From the cell containing the given text, extract its center point as (x, y) coordinate. 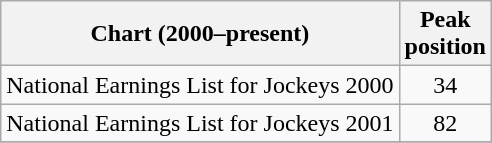
82 (445, 123)
34 (445, 85)
Peakposition (445, 34)
National Earnings List for Jockeys 2000 (200, 85)
Chart (2000–present) (200, 34)
National Earnings List for Jockeys 2001 (200, 123)
